Provide the (X, Y) coordinate of the cell's center where the given text is located.  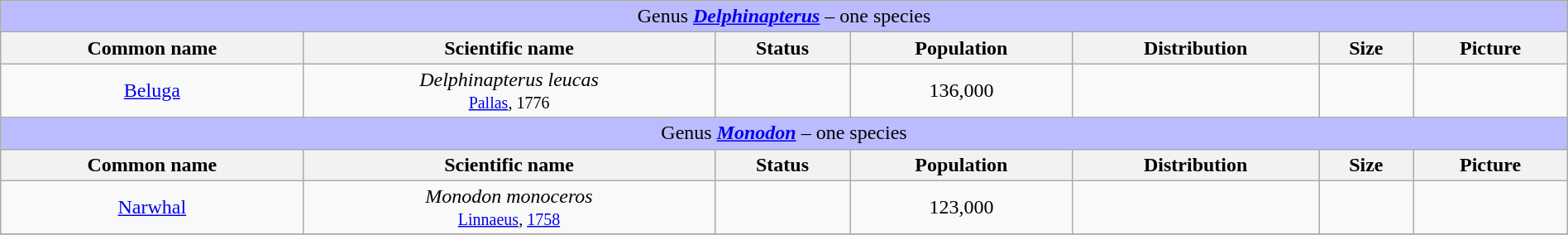
123,000 (961, 207)
Beluga (152, 91)
Genus Delphinapterus – one species (784, 17)
Monodon monocerosLinnaeus, 1758 (509, 207)
Narwhal (152, 207)
Genus Monodon – one species (784, 133)
Delphinapterus leucasPallas, 1776 (509, 91)
136,000 (961, 91)
